Return the (x, y) coordinate for the center point of the cell that contains the specified text.  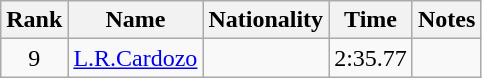
Nationality (266, 20)
Name (136, 20)
Rank (34, 20)
2:35.77 (371, 58)
L.R.Cardozo (136, 58)
9 (34, 58)
Notes (446, 20)
Time (371, 20)
